From the cell containing the given text, extract its center point as (X, Y) coordinate. 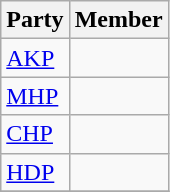
CHP (35, 134)
MHP (35, 96)
HDP (35, 172)
Member (118, 20)
Party (35, 20)
AKP (35, 58)
